Identify which cell holds the provided text, then report its (X, Y) central coordinate. 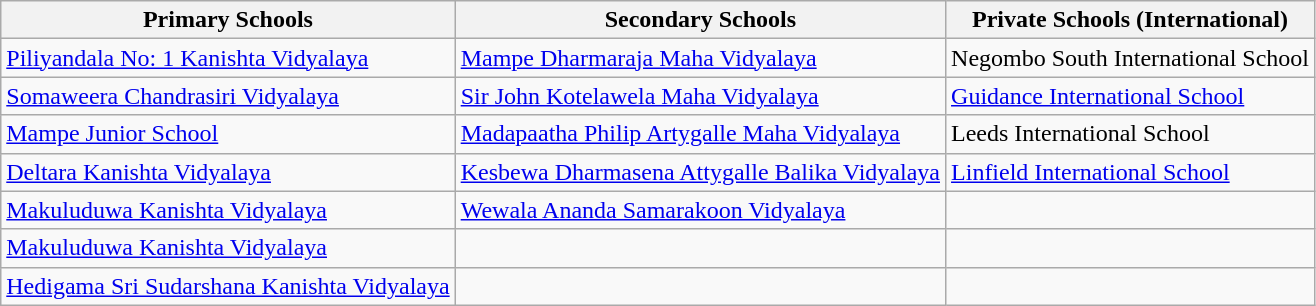
Madapaatha Philip Artygalle Maha Vidyalaya (700, 134)
Mampe Junior School (228, 134)
Deltara Kanishta Vidyalaya (228, 172)
Private Schools (International) (1130, 20)
Negombo South International School (1130, 58)
Secondary Schools (700, 20)
Sir John Kotelawela Maha Vidyalaya (700, 96)
Guidance International School (1130, 96)
Piliyandala No: 1 Kanishta Vidyalaya (228, 58)
Kesbewa Dharmasena Attygalle Balika Vidyalaya (700, 172)
Leeds International School (1130, 134)
Hedigama Sri Sudarshana Kanishta Vidyalaya (228, 286)
Linfield International School (1130, 172)
Somaweera Chandrasiri Vidyalaya (228, 96)
Mampe Dharmaraja Maha Vidyalaya (700, 58)
Primary Schools (228, 20)
Wewala Ananda Samarakoon Vidyalaya (700, 210)
